Extract the (X, Y) coordinate from the center of the cell holding the provided text.  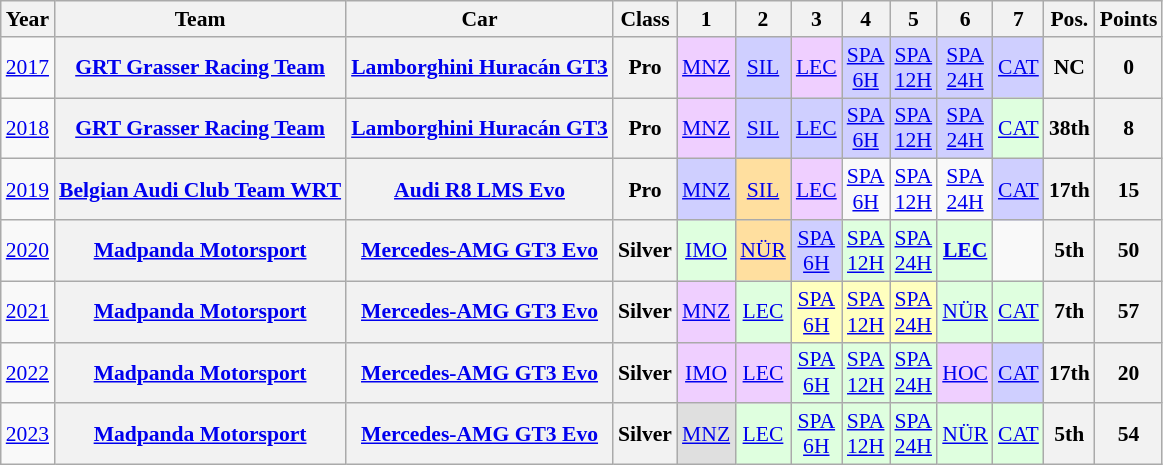
Year (28, 19)
5 (914, 19)
Points (1129, 19)
7 (1018, 19)
2019 (28, 190)
2018 (28, 128)
15 (1129, 190)
2017 (28, 68)
6 (965, 19)
2022 (28, 372)
HOC (965, 372)
4 (866, 19)
0 (1129, 68)
Belgian Audi Club Team WRT (200, 190)
2 (763, 19)
50 (1129, 250)
NC (1070, 68)
Pos. (1070, 19)
2021 (28, 312)
20 (1129, 372)
7th (1070, 312)
Audi R8 LMS Evo (480, 190)
57 (1129, 312)
54 (1129, 434)
Team (200, 19)
2023 (28, 434)
3 (816, 19)
1 (706, 19)
38th (1070, 128)
Car (480, 19)
Class (645, 19)
2020 (28, 250)
8 (1129, 128)
